Locate the cell with the specified text and output its [X, Y] center coordinate. 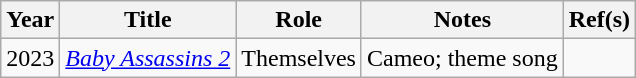
2023 [30, 58]
Role [299, 20]
Ref(s) [599, 20]
Year [30, 20]
Themselves [299, 58]
Baby Assassins 2 [148, 58]
Notes [462, 20]
Title [148, 20]
Cameo; theme song [462, 58]
